Capture the cell that displays the provided text and extract its (X, Y) central coordinate. 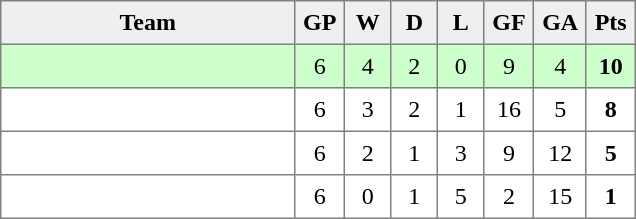
W (368, 23)
12 (560, 153)
8 (610, 110)
GA (560, 23)
GP (320, 23)
15 (560, 197)
D (414, 23)
10 (610, 66)
Pts (610, 23)
GF (509, 23)
Team (148, 23)
L (461, 23)
16 (509, 110)
